Detect which cell encompasses the target text, then output its [x, y] center coordinate. 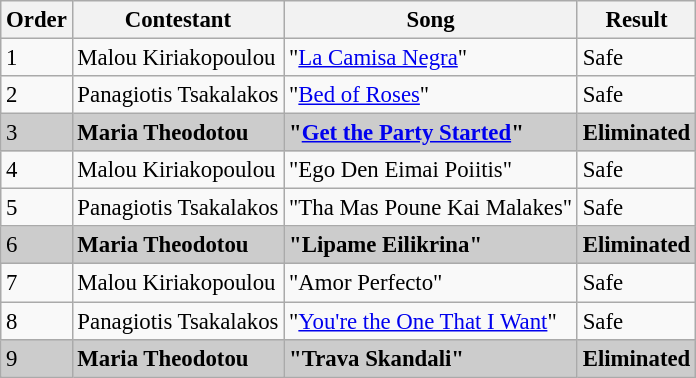
1 [36, 58]
Result [636, 20]
"Trava Skandali" [431, 358]
"Lipame Eilikrina" [431, 245]
"Tha Mas Poune Kai Malakes" [431, 208]
"Bed of Roses" [431, 95]
"Get the Party Started" [431, 133]
6 [36, 245]
9 [36, 358]
"Ego Den Eimai Poiitis" [431, 170]
3 [36, 133]
"La Camisa Negra" [431, 58]
5 [36, 208]
8 [36, 321]
7 [36, 283]
Order [36, 20]
"You're the One That I Want" [431, 321]
4 [36, 170]
2 [36, 95]
Song [431, 20]
"Amor Perfecto" [431, 283]
Contestant [178, 20]
